Output the [x, y] coordinate of the center of the cell containing the given text.  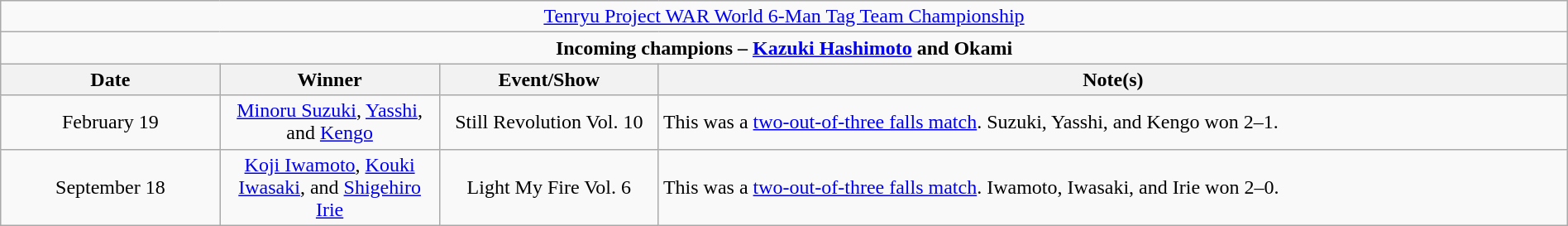
Tenryu Project WAR World 6-Man Tag Team Championship [784, 17]
Incoming champions – Kazuki Hashimoto and Okami [784, 48]
Light My Fire Vol. 6 [549, 187]
February 19 [111, 123]
This was a two-out-of-three falls match. Suzuki, Yasshi, and Kengo won 2–1. [1113, 123]
Event/Show [549, 79]
Koji Iwamoto, Kouki Iwasaki, and Shigehiro Irie [329, 187]
This was a two-out-of-three falls match. Iwamoto, Iwasaki, and Irie won 2–0. [1113, 187]
Winner [329, 79]
Note(s) [1113, 79]
Date [111, 79]
Still Revolution Vol. 10 [549, 123]
Minoru Suzuki, Yasshi, and Kengo [329, 123]
September 18 [111, 187]
